Capture the cell that displays the provided text and extract its [X, Y] central coordinate. 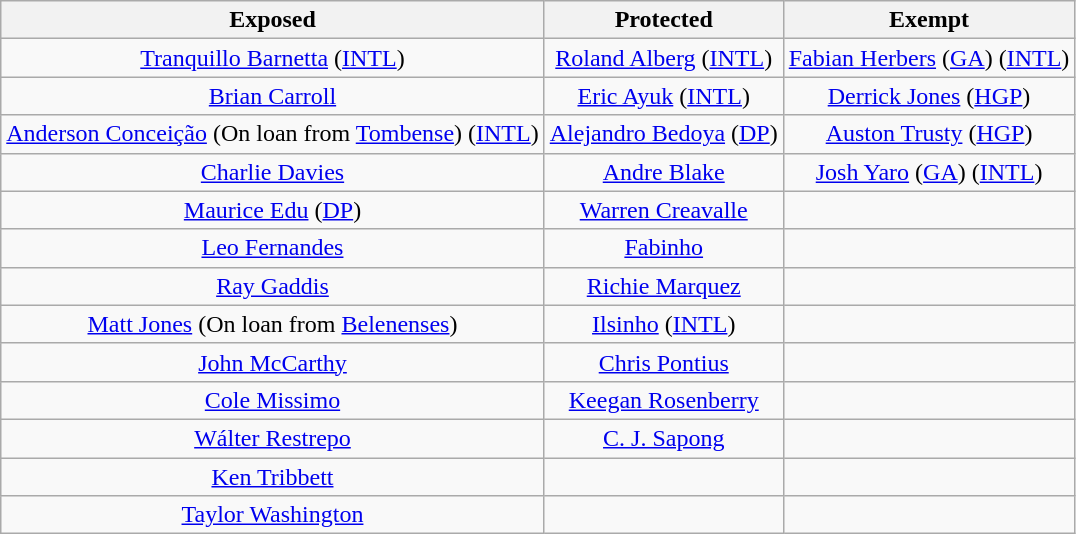
Andre Blake [664, 172]
Roland Alberg (INTL) [664, 58]
Keegan Rosenberry [664, 400]
Warren Creavalle [664, 210]
Wálter Restrepo [272, 438]
Maurice Edu (DP) [272, 210]
Ilsinho (INTL) [664, 324]
Cole Missimo [272, 400]
Ken Tribbett [272, 477]
John McCarthy [272, 362]
Charlie Davies [272, 172]
Alejandro Bedoya (DP) [664, 134]
Josh Yaro (GA) (INTL) [929, 172]
Richie Marquez [664, 286]
Chris Pontius [664, 362]
Fabinho [664, 248]
Anderson Conceição (On loan from Tombense) (INTL) [272, 134]
Matt Jones (On loan from Belenenses) [272, 324]
Exempt [929, 20]
Leo Fernandes [272, 248]
Taylor Washington [272, 515]
Fabian Herbers (GA) (INTL) [929, 58]
Exposed [272, 20]
C. J. Sapong [664, 438]
Protected [664, 20]
Derrick Jones (HGP) [929, 96]
Tranquillo Barnetta (INTL) [272, 58]
Eric Ayuk (INTL) [664, 96]
Auston Trusty (HGP) [929, 134]
Brian Carroll [272, 96]
Ray Gaddis [272, 286]
